Provide the [x, y] coordinate of the cell's center where the given text is located.  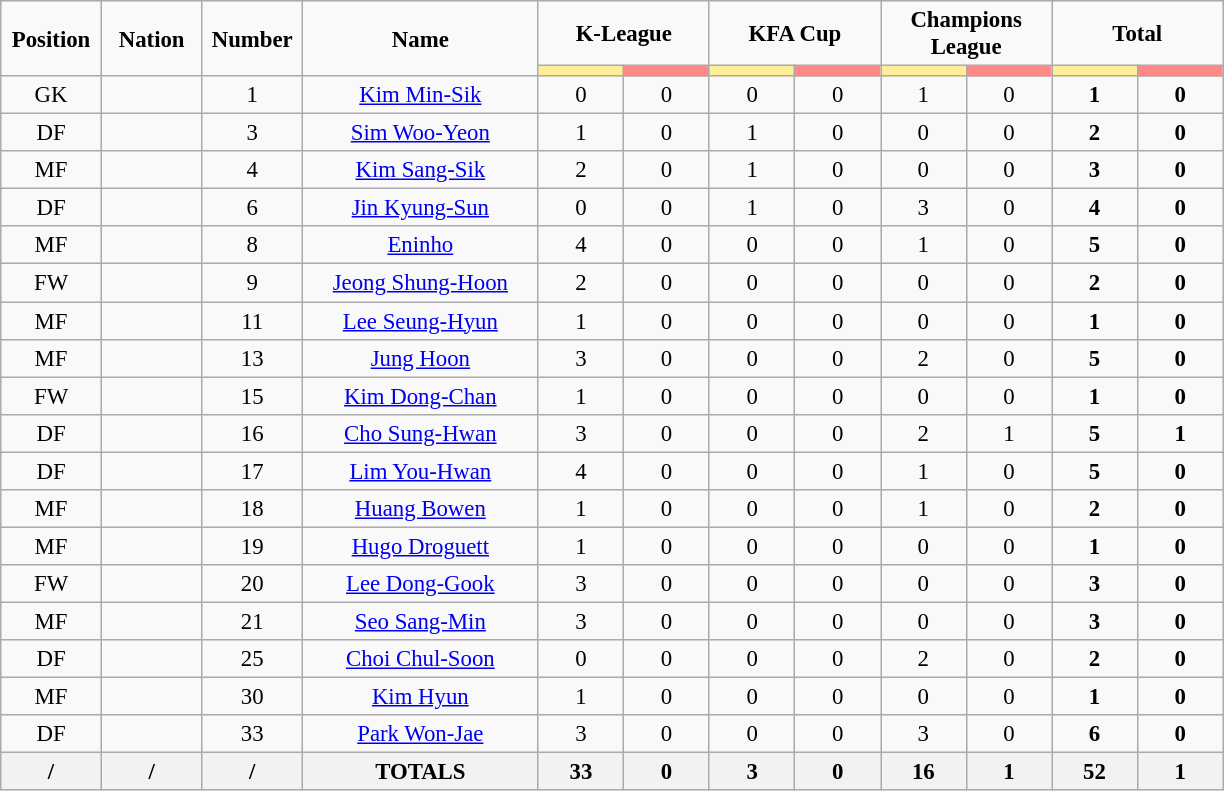
30 [252, 697]
Huang Bowen [421, 509]
Position [52, 38]
Sim Woo-Yeon [421, 133]
Cho Sung-Hwan [421, 433]
Kim Sang-Sik [421, 170]
52 [1095, 772]
Jin Kyung-Sun [421, 208]
Champions League [966, 34]
17 [252, 471]
25 [252, 659]
Name [421, 38]
19 [252, 546]
18 [252, 509]
Hugo Droguett [421, 546]
Park Won-Jae [421, 734]
Nation [152, 38]
Total [1138, 34]
Lee Seung-Hyun [421, 321]
GK [52, 95]
9 [252, 283]
Kim Dong-Chan [421, 396]
Lim You-Hwan [421, 471]
Eninho [421, 245]
20 [252, 584]
Number [252, 38]
Lee Dong-Gook [421, 584]
Choi Chul-Soon [421, 659]
15 [252, 396]
13 [252, 358]
11 [252, 321]
TOTALS [421, 772]
Jung Hoon [421, 358]
KFA Cup [794, 34]
Jeong Shung-Hoon [421, 283]
K-League [624, 34]
Seo Sang-Min [421, 621]
Kim Min-Sik [421, 95]
8 [252, 245]
Kim Hyun [421, 697]
21 [252, 621]
